Determine the (x, y) coordinate at the center of the cell enclosing the given text.  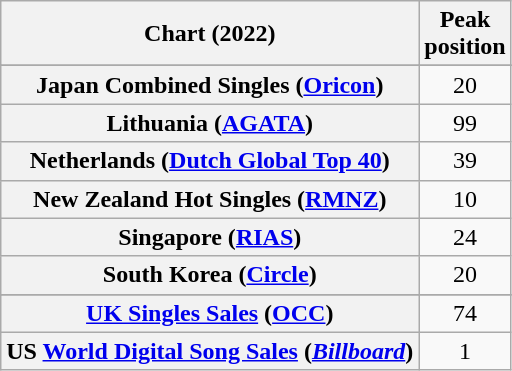
10 (465, 199)
Netherlands (Dutch Global Top 40) (210, 161)
24 (465, 237)
Japan Combined Singles (Oricon) (210, 85)
US World Digital Song Sales (Billboard) (210, 351)
Lithuania (AGATA) (210, 123)
Singapore (RIAS) (210, 237)
Chart (2022) (210, 34)
New Zealand Hot Singles (RMNZ) (210, 199)
UK Singles Sales (OCC) (210, 313)
Peakposition (465, 34)
99 (465, 123)
39 (465, 161)
74 (465, 313)
South Korea (Circle) (210, 275)
1 (465, 351)
